Find where the given text appears and provide that cell's center as [x, y] coordinate. 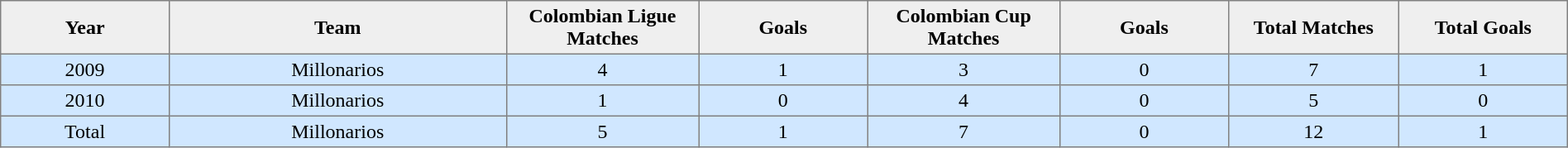
Total [85, 131]
Total Goals [1483, 27]
Team [337, 27]
2009 [85, 69]
3 [964, 69]
Colombian Cup Matches [964, 27]
Year [85, 27]
12 [1313, 131]
2010 [85, 101]
Colombian Ligue Matches [602, 27]
Total Matches [1313, 27]
